Locate the cell with the specified text and output its [x, y] center coordinate. 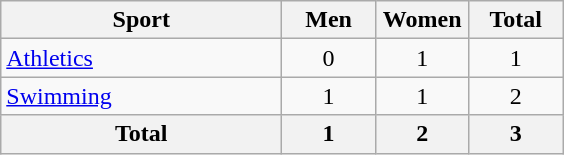
Athletics [142, 58]
Women [422, 20]
Sport [142, 20]
0 [329, 58]
Swimming [142, 96]
Men [329, 20]
3 [516, 134]
